Locate the cell with the specified text and output its (x, y) center coordinate. 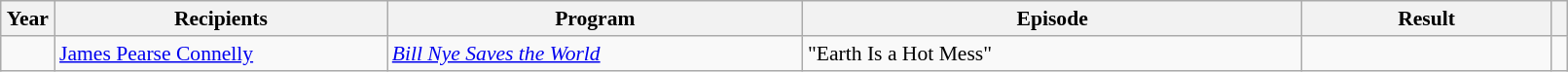
Result (1426, 18)
Program (596, 18)
Episode (1053, 18)
Year (27, 18)
Recipients (221, 18)
Bill Nye Saves the World (596, 54)
James Pearse Connelly (221, 54)
"Earth Is a Hot Mess" (1053, 54)
